Provide the (x, y) coordinate of the cell's center where the given text is located.  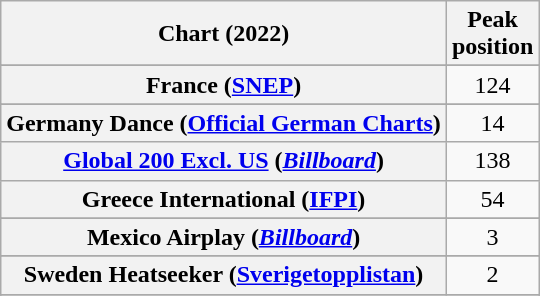
138 (492, 161)
3 (492, 237)
France (SNEP) (224, 85)
Germany Dance (Official German Charts) (224, 123)
14 (492, 123)
124 (492, 85)
Peakposition (492, 34)
Global 200 Excl. US (Billboard) (224, 161)
Sweden Heatseeker (Sverigetopplistan) (224, 275)
Greece International (IFPI) (224, 199)
Chart (2022) (224, 34)
54 (492, 199)
2 (492, 275)
Mexico Airplay (Billboard) (224, 237)
